Capture the cell that displays the provided text and extract its (X, Y) central coordinate. 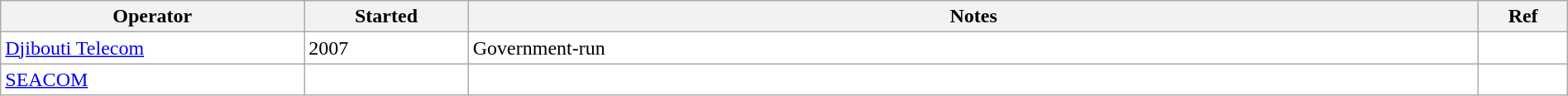
Government-run (973, 48)
Djibouti Telecom (152, 48)
Started (386, 17)
Notes (973, 17)
2007 (386, 48)
Operator (152, 17)
Ref (1523, 17)
SEACOM (152, 79)
